Identify which cell holds the provided text, then report its [X, Y] central coordinate. 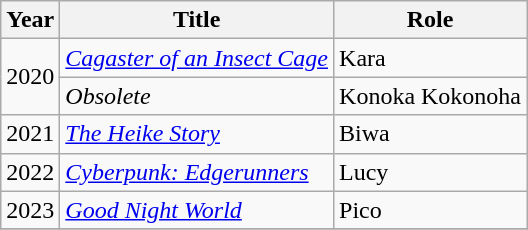
Biwa [430, 134]
Title [197, 20]
Good Night World [197, 210]
Cagaster of an Insect Cage [197, 58]
Obsolete [197, 96]
Lucy [430, 172]
2021 [30, 134]
Cyberpunk: Edgerunners [197, 172]
2020 [30, 77]
The Heike Story [197, 134]
2022 [30, 172]
Kara [430, 58]
Role [430, 20]
Konoka Kokonoha [430, 96]
Pico [430, 210]
2023 [30, 210]
Year [30, 20]
